Identify which cell holds the provided text, then report its [x, y] central coordinate. 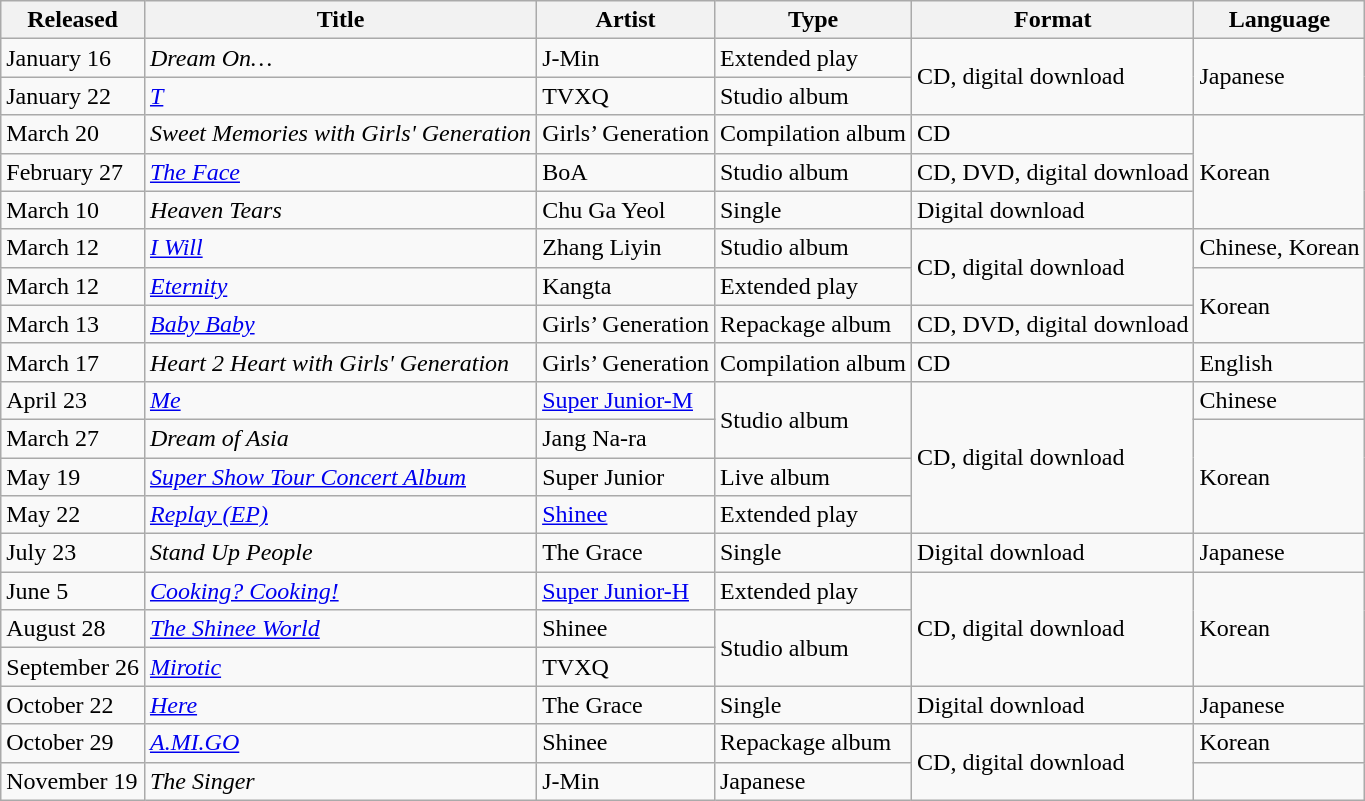
May 19 [73, 477]
Zhang Liyin [626, 248]
January 16 [73, 58]
Heaven Tears [340, 210]
Chu Ga Yeol [626, 210]
The Singer [340, 781]
September 26 [73, 667]
Chinese [1280, 400]
Super Junior-H [626, 591]
Sweet Memories with Girls' Generation [340, 134]
Live album [812, 477]
A.MI.GO [340, 743]
T [340, 96]
Released [73, 20]
Dream of Asia [340, 438]
October 22 [73, 705]
Stand Up People [340, 553]
Mirotic [340, 667]
Eternity [340, 286]
March 10 [73, 210]
Super Junior-M [626, 400]
April 23 [73, 400]
The Shinee World [340, 629]
Baby Baby [340, 324]
Type [812, 20]
Super Junior [626, 477]
The Face [340, 172]
February 27 [73, 172]
Jang Na-ra [626, 438]
Kangta [626, 286]
Me [340, 400]
July 23 [73, 553]
Format [1053, 20]
Title [340, 20]
Artist [626, 20]
November 19 [73, 781]
Chinese, Korean [1280, 248]
Super Show Tour Concert Album [340, 477]
Heart 2 Heart with Girls' Generation [340, 362]
October 29 [73, 743]
Language [1280, 20]
English [1280, 362]
Replay (EP) [340, 515]
March 17 [73, 362]
March 20 [73, 134]
January 22 [73, 96]
Dream On… [340, 58]
March 13 [73, 324]
Cooking? Cooking! [340, 591]
May 22 [73, 515]
Here [340, 705]
BoA [626, 172]
I Will [340, 248]
March 27 [73, 438]
August 28 [73, 629]
June 5 [73, 591]
